Scan for the cell matching the given text and deliver its [x, y] coordinate at center. 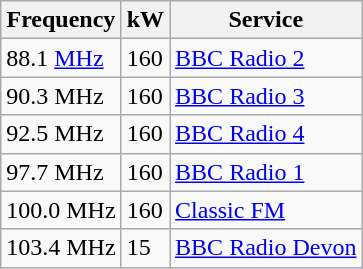
BBC Radio 4 [266, 134]
103.4 MHz [61, 248]
BBC Radio Devon [266, 248]
BBC Radio 2 [266, 58]
88.1 MHz [61, 58]
100.0 MHz [61, 210]
BBC Radio 3 [266, 96]
Service [266, 20]
BBC Radio 1 [266, 172]
90.3 MHz [61, 96]
Classic FM [266, 210]
Frequency [61, 20]
15 [145, 248]
92.5 MHz [61, 134]
kW [145, 20]
97.7 MHz [61, 172]
